Extract the [x, y] coordinate from the center of the cell holding the provided text.  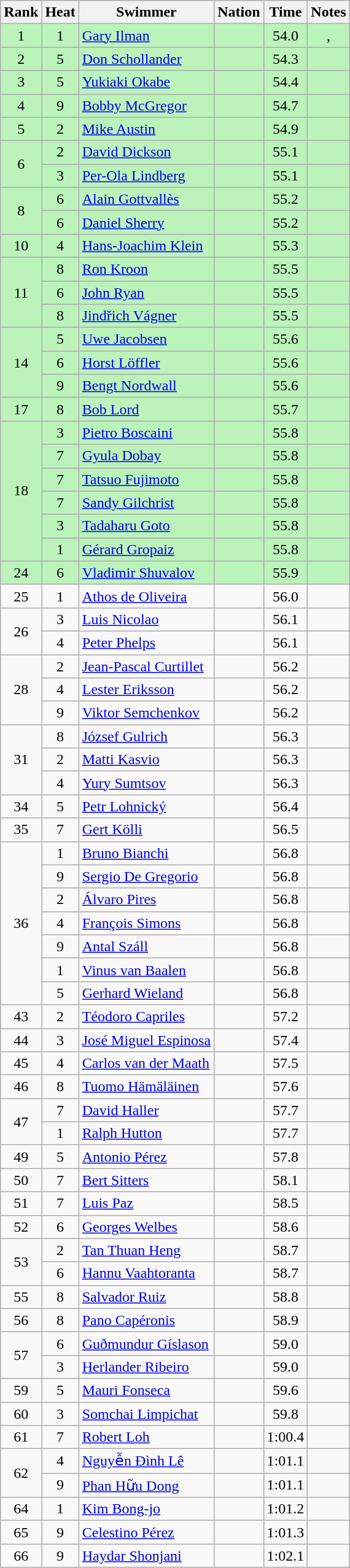
Luis Nicolao [146, 619]
57.8 [286, 1157]
Peter Phelps [146, 643]
57.2 [286, 1016]
66 [21, 1556]
Sergio De Gregorio [146, 876]
25 [21, 596]
24 [21, 573]
Tuomo Hämäläinen [146, 1087]
54.0 [286, 36]
Bengt Nordwall [146, 386]
58.6 [286, 1227]
Nation [239, 12]
14 [21, 363]
56.4 [286, 806]
Tadaharu Goto [146, 526]
Mike Austin [146, 129]
Jindřich Vágner [146, 316]
Phan Hữu Dong [146, 1485]
60 [21, 1413]
John Ryan [146, 293]
Bobby McGregor [146, 106]
54.7 [286, 106]
Vladimir Shuvalov [146, 573]
26 [21, 631]
47 [21, 1122]
Time [286, 12]
28 [21, 689]
54.9 [286, 129]
Celestino Pérez [146, 1532]
Jean-Pascal Curtillet [146, 666]
54.3 [286, 59]
55.3 [286, 245]
35 [21, 830]
1:01.2 [286, 1509]
55.9 [286, 573]
Haydar Shonjani [146, 1556]
56.5 [286, 830]
Tatsuo Fujimoto [146, 479]
Pano Capéronis [146, 1320]
Bert Sitters [146, 1180]
Herlander Ribeiro [146, 1367]
57.6 [286, 1087]
Gerhard Wieland [146, 993]
Robert Loh [146, 1437]
Yury Sumtsov [146, 783]
55 [21, 1297]
José Miguel Espinosa [146, 1040]
Mauri Fonseca [146, 1390]
Bruno Bianchi [146, 853]
Heat [60, 12]
58.5 [286, 1203]
Salvador Ruiz [146, 1297]
58.9 [286, 1320]
Vinus van Baalen [146, 970]
József Gulrich [146, 736]
49 [21, 1157]
45 [21, 1064]
34 [21, 806]
44 [21, 1040]
François Simons [146, 923]
52 [21, 1227]
, [329, 36]
56.0 [286, 596]
43 [21, 1016]
Pietro Boscaini [146, 433]
Antonio Pérez [146, 1157]
Gary Ilman [146, 36]
Uwe Jacobsen [146, 339]
1:00.4 [286, 1437]
Swimmer [146, 12]
Matti Kasvio [146, 760]
59.6 [286, 1390]
Daniel Sherry [146, 222]
59.8 [286, 1413]
59 [21, 1390]
18 [21, 491]
Yukiaki Okabe [146, 82]
55.7 [286, 409]
Hannu Vaahtoranta [146, 1273]
Lester Eriksson [146, 690]
Hans-Joachim Klein [146, 245]
1:02.1 [286, 1556]
57.4 [286, 1040]
Ralph Hutton [146, 1134]
Somchai Limpichat [146, 1413]
Antal Száll [146, 946]
Kim Bong-jo [146, 1509]
Nguyễn Ðình Lê [146, 1461]
53 [21, 1262]
Gyula Dobay [146, 456]
Luis Paz [146, 1203]
Notes [329, 12]
David Dickson [146, 152]
Gert Kölli [146, 830]
Ron Kroon [146, 269]
11 [21, 292]
Alain Gottvallès [146, 199]
50 [21, 1180]
Álvaro Pires [146, 900]
31 [21, 760]
Don Schollander [146, 59]
56 [21, 1320]
Per-Ola Lindberg [146, 176]
Viktor Semchenkov [146, 713]
65 [21, 1532]
Sandy Gilchrist [146, 503]
62 [21, 1473]
Carlos van der Maath [146, 1064]
Guðmundur Gíslason [146, 1343]
58.8 [286, 1297]
17 [21, 409]
Petr Lohnický [146, 806]
64 [21, 1509]
57.5 [286, 1064]
Rank [21, 12]
54.4 [286, 82]
Gérard Gropaiz [146, 549]
Athos de Oliveira [146, 596]
Horst Löffler [146, 363]
Téodoro Capriles [146, 1016]
61 [21, 1437]
Tan Thuan Heng [146, 1250]
58.1 [286, 1180]
1:01.3 [286, 1532]
Bob Lord [146, 409]
57 [21, 1355]
Georges Welbes [146, 1227]
David Haller [146, 1110]
10 [21, 245]
46 [21, 1087]
51 [21, 1203]
36 [21, 923]
